Return the (x, y) coordinate for the center point of the cell that contains the specified text.  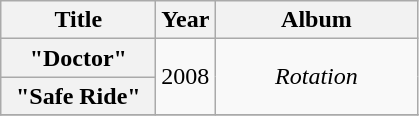
Year (186, 20)
"Safe Ride" (78, 96)
Rotation (316, 77)
Album (316, 20)
"Doctor" (78, 58)
2008 (186, 77)
Title (78, 20)
